Return (X, Y) of the center of cell containing provided text 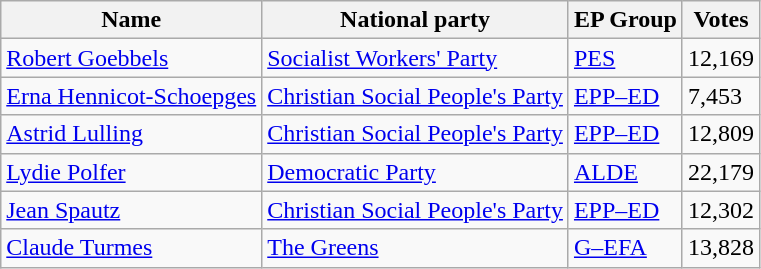
12,809 (720, 134)
ALDE (625, 172)
Lydie Polfer (132, 172)
National party (416, 20)
Erna Hennicot-Schoepges (132, 96)
7,453 (720, 96)
Jean Spautz (132, 210)
Claude Turmes (132, 248)
The Greens (416, 248)
12,302 (720, 210)
Democratic Party (416, 172)
PES (625, 58)
Votes (720, 20)
Name (132, 20)
Robert Goebbels (132, 58)
G–EFA (625, 248)
13,828 (720, 248)
EP Group (625, 20)
22,179 (720, 172)
12,169 (720, 58)
Astrid Lulling (132, 134)
Socialist Workers' Party (416, 58)
